Identify which cell holds the provided text, then report its (X, Y) central coordinate. 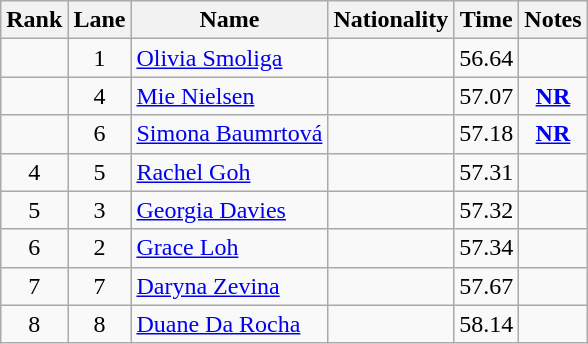
Time (486, 20)
56.64 (486, 58)
57.07 (486, 96)
Lane (100, 20)
57.67 (486, 286)
57.31 (486, 172)
Rachel Goh (230, 172)
57.18 (486, 134)
Nationality (391, 20)
2 (100, 248)
Duane Da Rocha (230, 324)
58.14 (486, 324)
57.32 (486, 210)
Name (230, 20)
Daryna Zevina (230, 286)
Grace Loh (230, 248)
Georgia Davies (230, 210)
57.34 (486, 248)
Rank (34, 20)
Simona Baumrtová (230, 134)
1 (100, 58)
Notes (553, 20)
Mie Nielsen (230, 96)
3 (100, 210)
Olivia Smoliga (230, 58)
